Output the [x, y] coordinate of the center of the cell containing the given text.  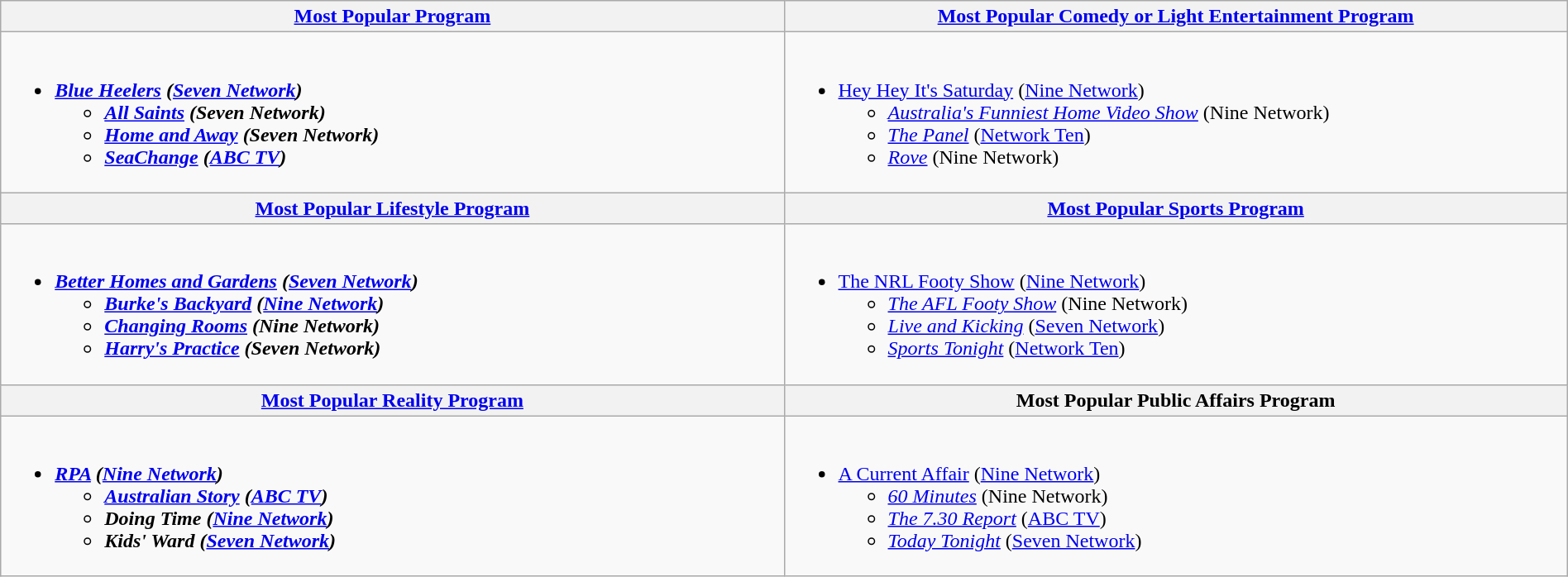
Most Popular Program [392, 17]
Better Homes and Gardens (Seven Network)Burke's Backyard (Nine Network)Changing Rooms (Nine Network)Harry's Practice (Seven Network) [392, 304]
Most Popular Reality Program [392, 400]
Blue Heelers (Seven Network)All Saints (Seven Network)Home and Away (Seven Network)SeaChange (ABC TV) [392, 112]
Most Popular Sports Program [1176, 208]
Hey Hey It's Saturday (Nine Network)Australia's Funniest Home Video Show (Nine Network)The Panel (Network Ten)Rove (Nine Network) [1176, 112]
The NRL Footy Show (Nine Network)The AFL Footy Show (Nine Network)Live and Kicking (Seven Network)Sports Tonight (Network Ten) [1176, 304]
Most Popular Comedy or Light Entertainment Program [1176, 17]
A Current Affair (Nine Network)60 Minutes (Nine Network)The 7.30 Report (ABC TV)Today Tonight (Seven Network) [1176, 496]
Most Popular Public Affairs Program [1176, 400]
RPA (Nine Network)Australian Story (ABC TV)Doing Time (Nine Network)Kids' Ward (Seven Network) [392, 496]
Most Popular Lifestyle Program [392, 208]
